From the cell containing the given text, extract its center point as (x, y) coordinate. 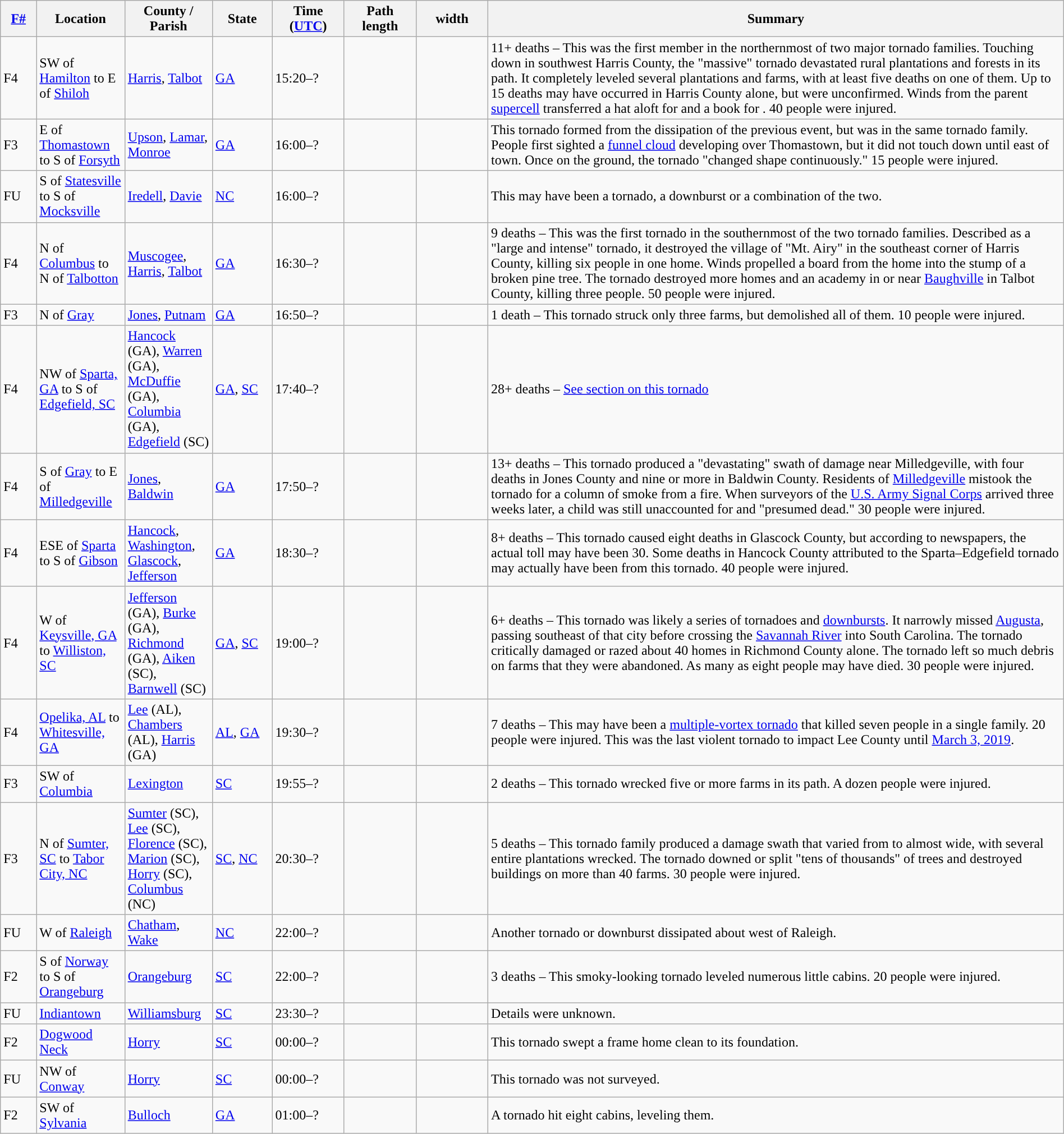
Indiantown (81, 1013)
Chatham, Wake (168, 933)
Bulloch (168, 1115)
19:55–? (308, 783)
SW of Sylvania (81, 1115)
01:00–? (308, 1115)
16:30–? (308, 263)
Hancock, Washington, Glascock, Jefferson (168, 553)
NW of Sparta, GA to S of Edgefield, SC (81, 389)
SW of Columbia (81, 783)
This tornado was not surveyed. (776, 1078)
N of Columbus to N of Talbotton (81, 263)
E of Thomastown to S of Forsyth (81, 145)
W of Raleigh (81, 933)
Opelika, AL to Whitesville, GA (81, 732)
AL, GA (242, 732)
Muscogee, Harris, Talbot (168, 263)
Jones, Baldwin (168, 486)
Lexington (168, 783)
Another tornado or downburst dissipated about west of Raleigh. (776, 933)
N of Gray (81, 315)
19:30–? (308, 732)
Harris, Talbot (168, 78)
28+ deaths – See section on this tornado (776, 389)
ESE of Sparta to S of Gibson (81, 553)
A tornado hit eight cabins, leveling them. (776, 1115)
Upson, Lamar, Monroe (168, 145)
17:40–? (308, 389)
S of Gray to E of Milledgeville (81, 486)
2 deaths – This tornado wrecked five or more farms in its path. A dozen people were injured. (776, 783)
15:20–? (308, 78)
19:00–? (308, 642)
17:50–? (308, 486)
20:30–? (308, 858)
This tornado swept a frame home clean to its foundation. (776, 1043)
Jefferson (GA), Burke (GA), Richmond (GA), Aiken (SC), Barnwell (SC) (168, 642)
1 death – This tornado struck only three farms, but demolished all of them. 10 people were injured. (776, 315)
W of Keysville, GA to Williston, SC (81, 642)
23:30–? (308, 1013)
SC, NC (242, 858)
F# (19, 19)
18:30–? (308, 553)
Summary (776, 19)
Williamsburg (168, 1013)
width (452, 19)
3 deaths – This smoky-looking tornado leveled numerous little cabins. 20 people were injured. (776, 977)
SW of Hamilton to E of Shiloh (81, 78)
Details were unknown. (776, 1013)
Sumter (SC), Lee (SC), Florence (SC), Marion (SC), Horry (SC), Columbus (NC) (168, 858)
Time (UTC) (308, 19)
State (242, 19)
Dogwood Neck (81, 1043)
Path length (380, 19)
S of Norway to S of Orangeburg (81, 977)
N of Sumter, SC to Tabor City, NC (81, 858)
Iredell, Davie (168, 196)
S of Statesville to S of Mocksville (81, 196)
County / Parish (168, 19)
Location (81, 19)
This may have been a tornado, a downburst or a combination of the two. (776, 196)
Orangeburg (168, 977)
16:50–? (308, 315)
Hancock (GA), Warren (GA), McDuffie (GA), Columbia (GA), Edgefield (SC) (168, 389)
NW of Conway (81, 1078)
Jones, Putnam (168, 315)
Lee (AL), Chambers (AL), Harris (GA) (168, 732)
